Return (x, y) of the center of cell containing provided text 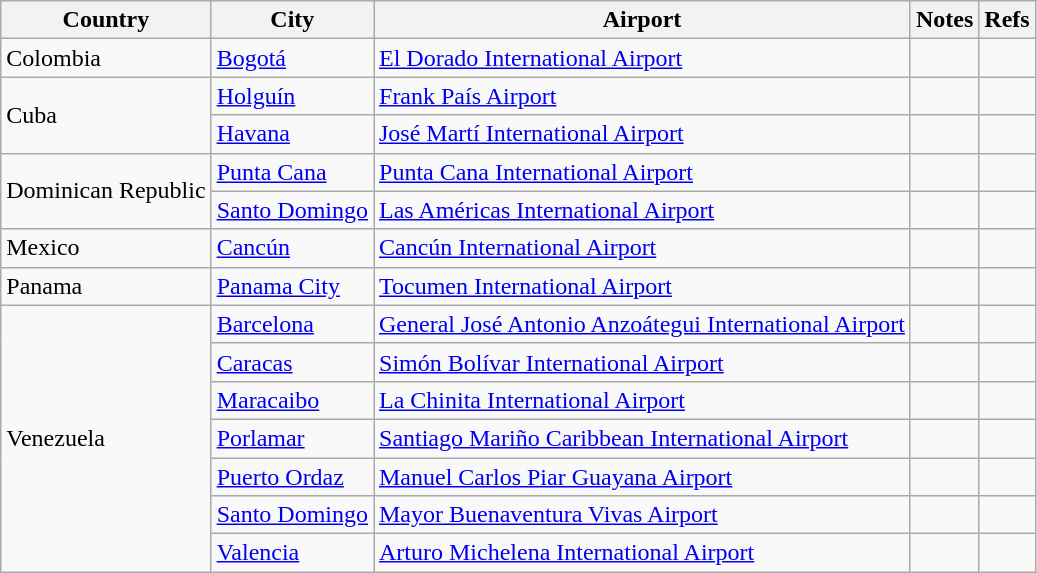
Panama City (292, 286)
Holguín (292, 96)
Colombia (106, 58)
Mexico (106, 248)
Cancún International Airport (642, 248)
Bogotá (292, 58)
Santiago Mariño Caribbean International Airport (642, 438)
Refs (1007, 20)
Notes (944, 20)
Manuel Carlos Piar Guayana Airport (642, 477)
Tocumen International Airport (642, 286)
Barcelona (292, 324)
Panama (106, 286)
Havana (292, 134)
La Chinita International Airport (642, 400)
Country (106, 20)
Simón Bolívar International Airport (642, 362)
José Martí International Airport (642, 134)
City (292, 20)
Mayor Buenaventura Vivas Airport (642, 515)
Dominican Republic (106, 191)
Cancún (292, 248)
Valencia (292, 553)
Porlamar (292, 438)
General José Antonio Anzoátegui International Airport (642, 324)
Puerto Ordaz (292, 477)
Caracas (292, 362)
Frank País Airport (642, 96)
Arturo Michelena International Airport (642, 553)
Maracaibo (292, 400)
Cuba (106, 115)
El Dorado International Airport (642, 58)
Punta Cana (292, 172)
Airport (642, 20)
Punta Cana International Airport (642, 172)
Las Américas International Airport (642, 210)
Venezuela (106, 438)
